From the cell containing the given text, extract its center point as (X, Y) coordinate. 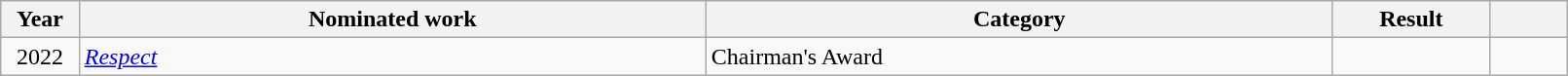
Result (1411, 19)
2022 (40, 57)
Year (40, 19)
Chairman's Award (1019, 57)
Respect (392, 57)
Category (1019, 19)
Nominated work (392, 19)
